Detect which cell encompasses the target text, then output its (X, Y) center coordinate. 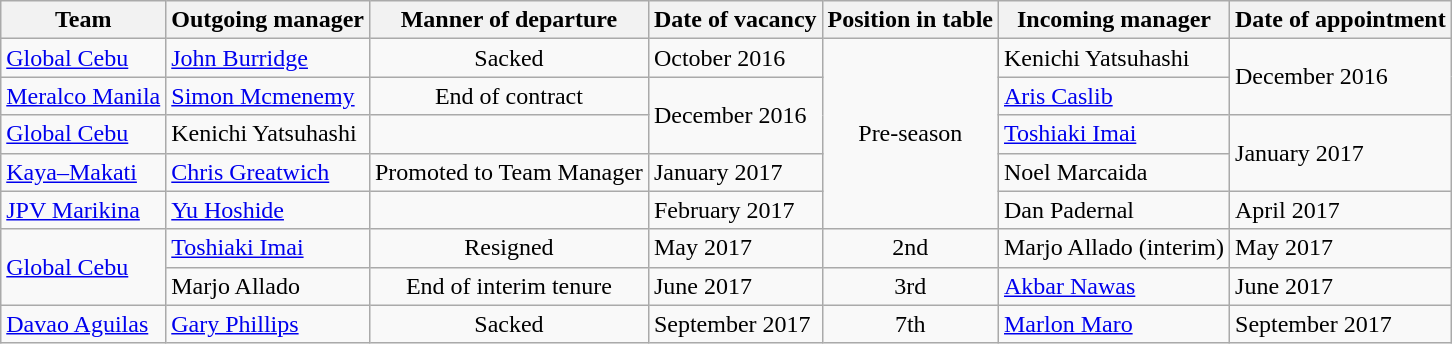
Marlon Maro (1114, 324)
Position in table (910, 20)
Pre-season (910, 134)
End of contract (508, 96)
John Burridge (268, 58)
April 2017 (1341, 210)
JPV Marikina (84, 210)
Date of appointment (1341, 20)
Yu Hoshide (268, 210)
Simon Mcmenemy (268, 96)
Manner of departure (508, 20)
End of interim tenure (508, 286)
Promoted to Team Manager (508, 172)
Akbar Nawas (1114, 286)
Gary Phillips (268, 324)
Davao Aguilas (84, 324)
2nd (910, 248)
February 2017 (735, 210)
Dan Padernal (1114, 210)
Marjo Allado (268, 286)
Marjo Allado (interim) (1114, 248)
Noel Marcaida (1114, 172)
Resigned (508, 248)
October 2016 (735, 58)
Aris Caslib (1114, 96)
3rd (910, 286)
Incoming manager (1114, 20)
Outgoing manager (268, 20)
Kaya–Makati (84, 172)
7th (910, 324)
Meralco Manila (84, 96)
Date of vacancy (735, 20)
Chris Greatwich (268, 172)
Team (84, 20)
